Return the (X, Y) coordinate for the center point of the cell that contains the specified text.  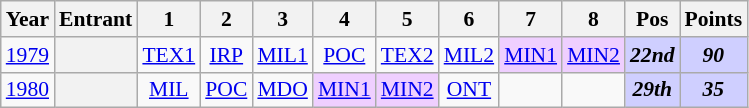
IRP (226, 55)
ONT (469, 90)
TEX2 (408, 55)
TEX1 (168, 55)
1980 (28, 90)
4 (344, 19)
3 (282, 19)
5 (408, 19)
29th (652, 90)
7 (530, 19)
22nd (652, 55)
90 (714, 55)
Points (714, 19)
Entrant (96, 19)
MIL2 (469, 55)
MDO (282, 90)
1 (168, 19)
6 (469, 19)
Year (28, 19)
2 (226, 19)
MIL1 (282, 55)
35 (714, 90)
MIL (168, 90)
Pos (652, 19)
8 (594, 19)
1979 (28, 55)
